Pinpoint the cell where the given text exists, returning its (X, Y) midpoint coordinate. 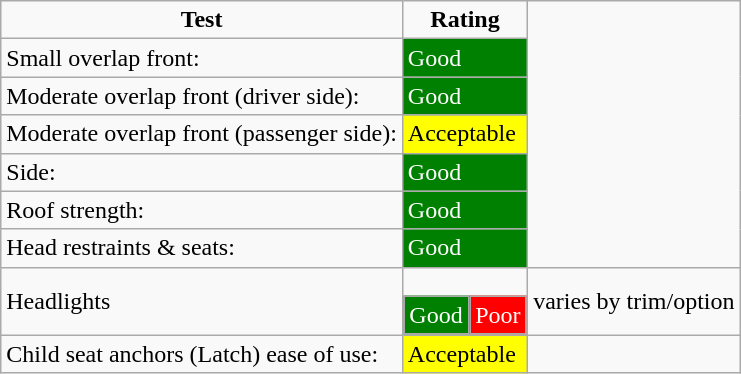
Poor (498, 315)
varies by trim/option (634, 301)
Small overlap front: (202, 58)
Moderate overlap front (passenger side): (202, 134)
Child seat anchors (Latch) ease of use: (202, 354)
Test (202, 20)
Moderate overlap front (driver side): (202, 96)
Roof strength: (202, 210)
Rating (464, 20)
Head restraints & seats: (202, 248)
Good Poor (464, 301)
Side: (202, 172)
Headlights (202, 301)
